Pinpoint the cell where the given text exists, returning its (X, Y) midpoint coordinate. 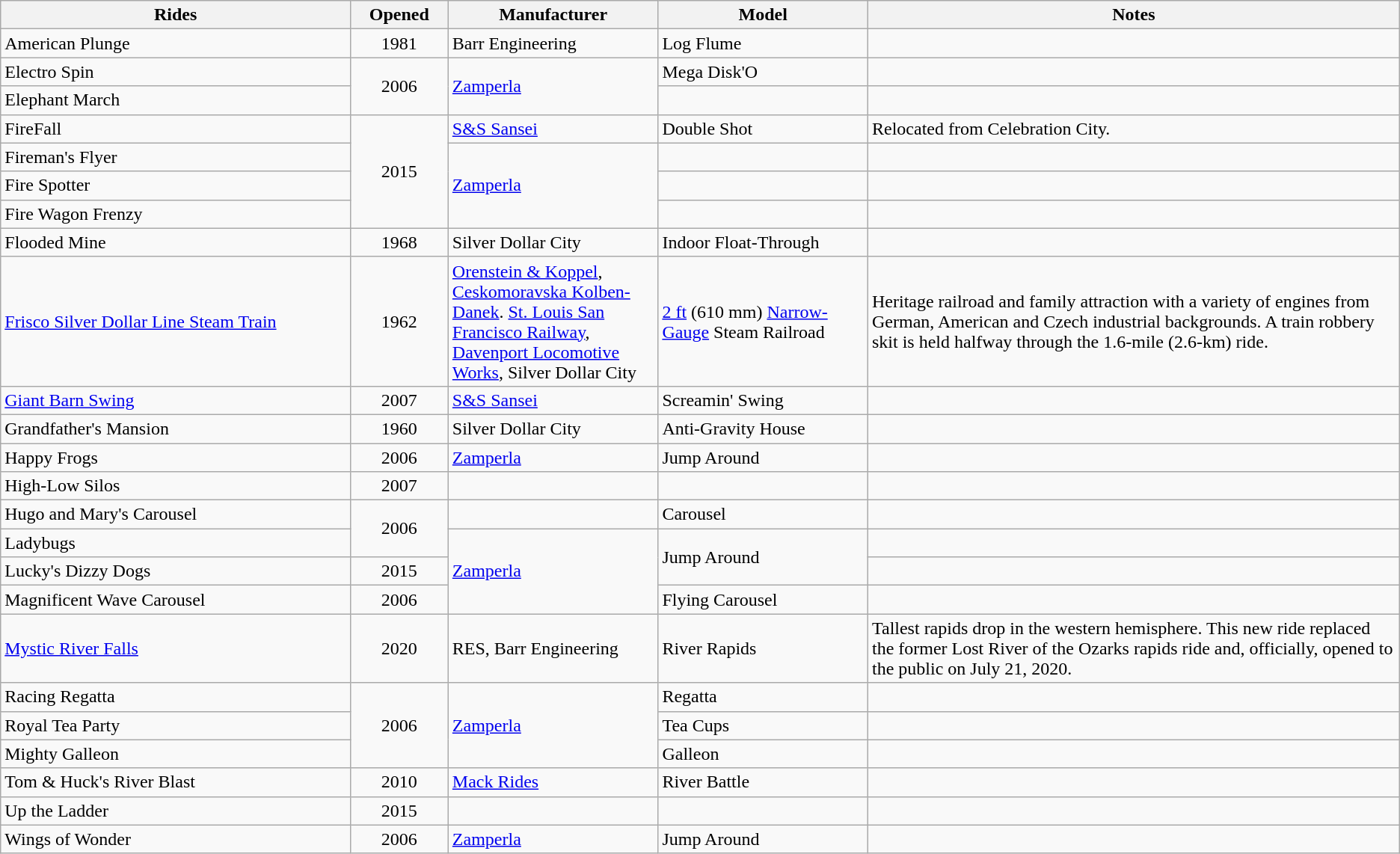
2010 (399, 782)
2 ft (610 mm) Narrow-Gauge Steam Railroad (763, 322)
Tea Cups (763, 725)
Wings of Wonder (176, 839)
1962 (399, 322)
Indoor Float-Through (763, 242)
Regatta (763, 697)
Galleon (763, 754)
Mack Rides (553, 782)
Notes (1134, 15)
Magnificent Wave Carousel (176, 600)
1960 (399, 428)
Happy Frogs (176, 457)
RES, Barr Engineering (553, 648)
Carousel (763, 514)
Flooded Mine (176, 242)
Log Flume (763, 43)
Giant Barn Swing (176, 400)
Up the Ladder (176, 811)
Fire Wagon Frenzy (176, 214)
Elephant March (176, 100)
River Battle (763, 782)
Royal Tea Party (176, 725)
Fireman's Flyer (176, 157)
Tom & Huck's River Blast (176, 782)
Lucky's Dizzy Dogs (176, 571)
Opened (399, 15)
Anti-Gravity House (763, 428)
River Rapids (763, 648)
Screamin' Swing (763, 400)
Rides (176, 15)
American Plunge (176, 43)
Manufacturer (553, 15)
Mystic River Falls (176, 648)
2020 (399, 648)
Orenstein & Koppel, Ceskomoravska Kolben-Danek. St. Louis San Francisco Railway, Davenport Locomotive Works, Silver Dollar City (553, 322)
Racing Regatta (176, 697)
FireFall (176, 129)
Model (763, 15)
Ladybugs (176, 543)
High-Low Silos (176, 486)
1981 (399, 43)
Mighty Galleon (176, 754)
Barr Engineering (553, 43)
Mega Disk'O (763, 72)
Fire Spotter (176, 185)
Electro Spin (176, 72)
Double Shot (763, 129)
Relocated from Celebration City. (1134, 129)
1968 (399, 242)
Flying Carousel (763, 600)
Frisco Silver Dollar Line Steam Train (176, 322)
Hugo and Mary's Carousel (176, 514)
Grandfather's Mansion (176, 428)
